Return the (X, Y) coordinate for the center point of the cell that contains the specified text.  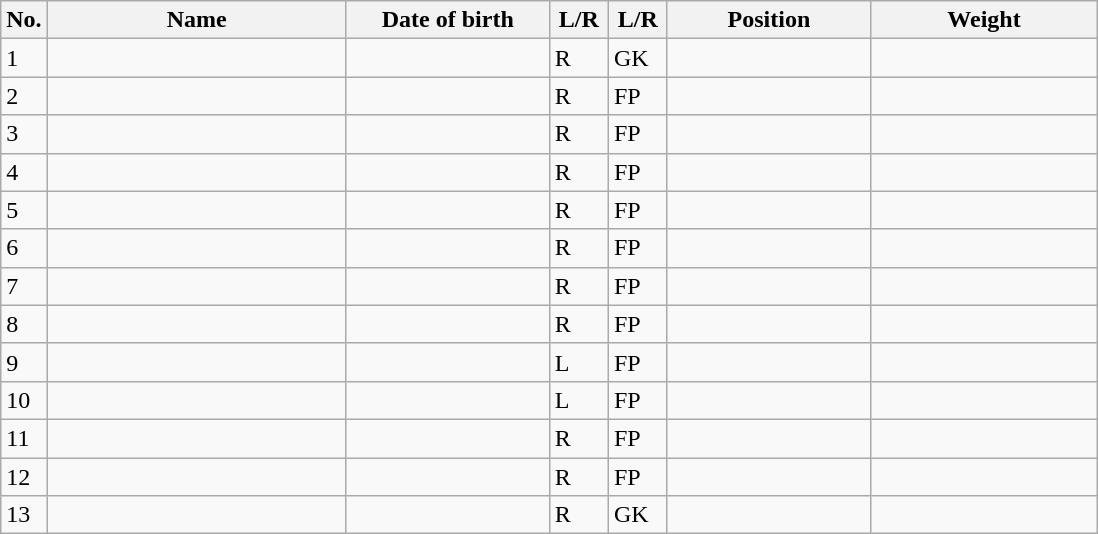
11 (24, 438)
4 (24, 172)
10 (24, 400)
6 (24, 248)
No. (24, 20)
Name (196, 20)
Date of birth (448, 20)
7 (24, 286)
Position (768, 20)
9 (24, 362)
3 (24, 134)
12 (24, 477)
Weight (984, 20)
8 (24, 324)
13 (24, 515)
1 (24, 58)
2 (24, 96)
5 (24, 210)
